For the text-containing cell, return its midpoint in [x, y] coordinate format. 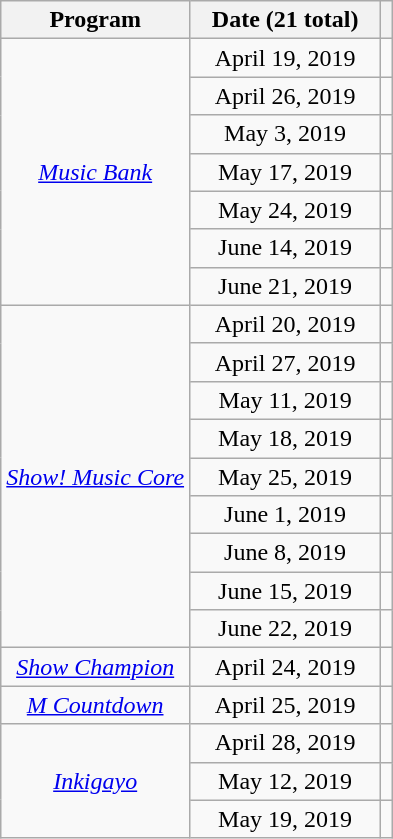
May 11, 2019 [286, 400]
May 17, 2019 [286, 172]
Show! Music Core [96, 476]
June 21, 2019 [286, 286]
April 20, 2019 [286, 324]
April 28, 2019 [286, 743]
May 18, 2019 [286, 438]
Date (21 total) [286, 20]
April 19, 2019 [286, 58]
May 12, 2019 [286, 781]
June 15, 2019 [286, 591]
April 27, 2019 [286, 362]
April 24, 2019 [286, 667]
May 3, 2019 [286, 134]
June 8, 2019 [286, 553]
June 22, 2019 [286, 629]
Show Champion [96, 667]
Program [96, 20]
Music Bank [96, 172]
June 14, 2019 [286, 248]
April 25, 2019 [286, 705]
May 25, 2019 [286, 477]
May 19, 2019 [286, 819]
May 24, 2019 [286, 210]
Inkigayo [96, 781]
April 26, 2019 [286, 96]
M Countdown [96, 705]
June 1, 2019 [286, 515]
